Locate the cell with the specified text and output its (x, y) center coordinate. 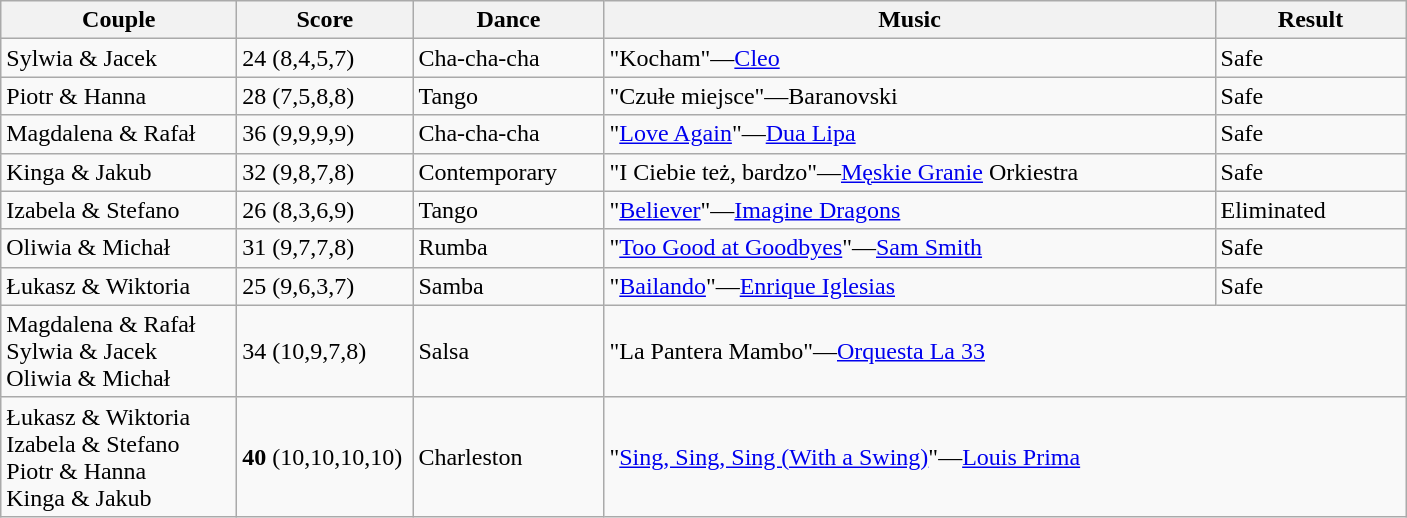
Łukasz & Wiktoria (119, 286)
Music (910, 20)
36 (9,9,9,9) (325, 134)
Charleston (508, 456)
"Kocham"—Cleo (910, 58)
"Bailando"—Enrique Iglesias (910, 286)
"Love Again"—Dua Lipa (910, 134)
"Czułe miejsce"—Baranovski (910, 96)
34 (10,9,7,8) (325, 351)
Samba (508, 286)
40 (10,10,10,10) (325, 456)
Izabela & Stefano (119, 210)
Eliminated (1310, 210)
Dance (508, 20)
"La Pantera Mambo"—Orquesta La 33 (1005, 351)
Sylwia & Jacek (119, 58)
Score (325, 20)
26 (8,3,6,9) (325, 210)
28 (7,5,8,8) (325, 96)
Rumba (508, 248)
24 (8,4,5,7) (325, 58)
"Believer"—Imagine Dragons (910, 210)
Salsa (508, 351)
"Too Good at Goodbyes"—Sam Smith (910, 248)
32 (9,8,7,8) (325, 172)
Piotr & Hanna (119, 96)
Magdalena & RafałSylwia & JacekOliwia & Michał (119, 351)
Łukasz & WiktoriaIzabela & Stefano Piotr & HannaKinga & Jakub (119, 456)
25 (9,6,3,7) (325, 286)
Result (1310, 20)
Contemporary (508, 172)
Magdalena & Rafał (119, 134)
Couple (119, 20)
Kinga & Jakub (119, 172)
"Sing, Sing, Sing (With a Swing)"—Louis Prima (1005, 456)
Oliwia & Michał (119, 248)
"I Ciebie też, bardzo"—Męskie Granie Orkiestra (910, 172)
31 (9,7,7,8) (325, 248)
